Scan for the cell matching the given text and deliver its (X, Y) coordinate at center. 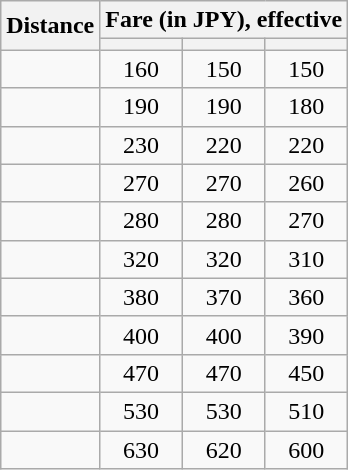
620 (224, 449)
360 (306, 297)
600 (306, 449)
260 (306, 183)
310 (306, 259)
Distance (50, 26)
230 (142, 145)
380 (142, 297)
180 (306, 107)
510 (306, 411)
160 (142, 69)
370 (224, 297)
630 (142, 449)
390 (306, 335)
Fare (in JPY), effective (224, 20)
450 (306, 373)
